Return [X, Y] of the center of cell containing provided text 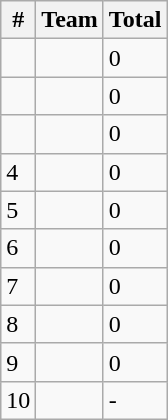
6 [18, 248]
Total [135, 20]
Team [70, 20]
5 [18, 210]
10 [18, 400]
4 [18, 172]
8 [18, 324]
9 [18, 362]
7 [18, 286]
# [18, 20]
- [135, 400]
